Return (x, y) of the center of cell containing provided text 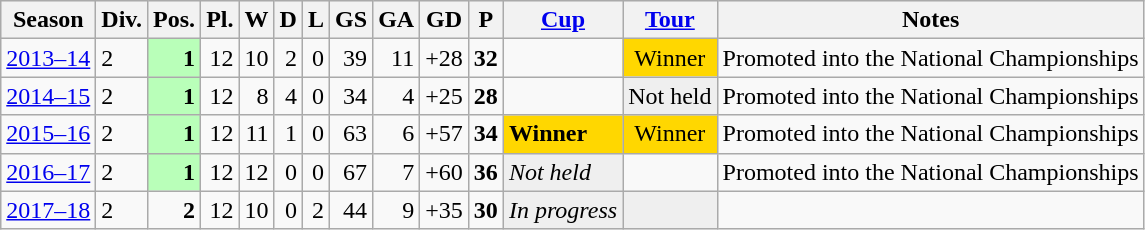
2013–14 (48, 58)
Pl. (220, 20)
Cup (562, 20)
2016–17 (48, 172)
Notes (930, 20)
+25 (444, 96)
2017–18 (48, 210)
67 (352, 172)
In progress (562, 210)
+28 (444, 58)
7 (396, 172)
Tour (670, 20)
6 (396, 134)
Div. (122, 20)
36 (486, 172)
L (316, 20)
W (256, 20)
44 (352, 210)
+60 (444, 172)
GA (396, 20)
GD (444, 20)
GS (352, 20)
+57 (444, 134)
32 (486, 58)
28 (486, 96)
P (486, 20)
+35 (444, 210)
Season (48, 20)
39 (352, 58)
Pos. (174, 20)
2015–16 (48, 134)
2014–15 (48, 96)
D (288, 20)
9 (396, 210)
8 (256, 96)
63 (352, 134)
30 (486, 210)
